Return (x, y) of the center of cell containing provided text 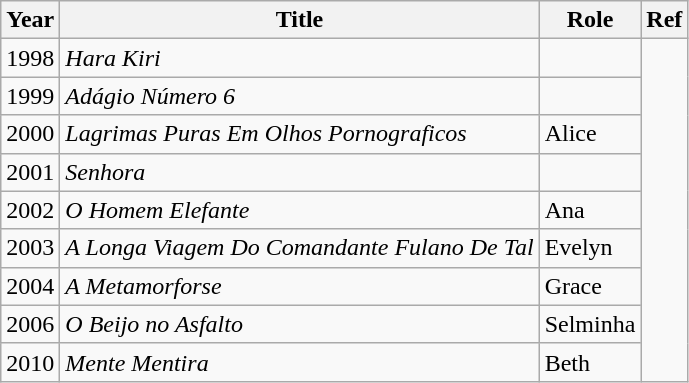
Selminha (590, 324)
Mente Mentira (300, 362)
A Longa Viagem Do Comandante Fulano De Tal (300, 248)
2000 (30, 134)
Ref (664, 20)
2006 (30, 324)
Grace (590, 286)
2002 (30, 210)
Lagrimas Puras Em Olhos Pornograficos (300, 134)
O Homem Elefante (300, 210)
Role (590, 20)
Year (30, 20)
1999 (30, 96)
Senhora (300, 172)
Adágio Número 6 (300, 96)
O Beijo no Asfalto (300, 324)
Beth (590, 362)
A Metamorforse (300, 286)
Title (300, 20)
2004 (30, 286)
Ana (590, 210)
Alice (590, 134)
2003 (30, 248)
2010 (30, 362)
Hara Kiri (300, 58)
2001 (30, 172)
Evelyn (590, 248)
1998 (30, 58)
